Search for the cell housing the specified text and yield its [X, Y] center coordinate. 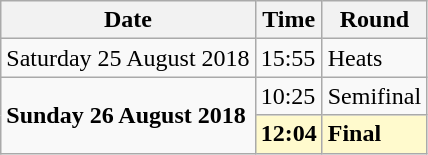
Time [288, 20]
12:04 [288, 134]
Heats [374, 58]
10:25 [288, 96]
Saturday 25 August 2018 [128, 58]
Semifinal [374, 96]
Date [128, 20]
Round [374, 20]
Sunday 26 August 2018 [128, 115]
Final [374, 134]
15:55 [288, 58]
